From the cell containing the given text, extract its center point as (x, y) coordinate. 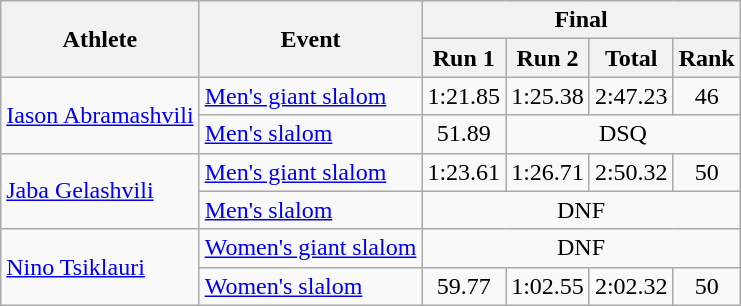
Run 2 (548, 58)
Final (581, 20)
Women's giant slalom (310, 248)
Nino Tsiklauri (100, 267)
51.89 (464, 134)
Rank (706, 58)
1:21.85 (464, 96)
46 (706, 96)
59.77 (464, 286)
1:02.55 (548, 286)
Total (631, 58)
Athlete (100, 39)
DSQ (624, 134)
2:02.32 (631, 286)
1:23.61 (464, 172)
1:25.38 (548, 96)
Iason Abramashvili (100, 115)
Women's slalom (310, 286)
Event (310, 39)
1:26.71 (548, 172)
Jaba Gelashvili (100, 191)
2:47.23 (631, 96)
2:50.32 (631, 172)
Run 1 (464, 58)
